Provide the [x, y] coordinate of the cell's center where the given text is located.  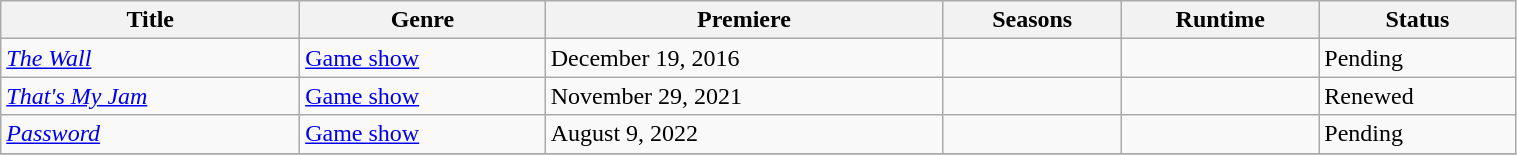
Status [1418, 20]
That's My Jam [150, 96]
August 9, 2022 [744, 134]
The Wall [150, 58]
Password [150, 134]
Premiere [744, 20]
Seasons [1032, 20]
Title [150, 20]
Genre [423, 20]
December 19, 2016 [744, 58]
Renewed [1418, 96]
November 29, 2021 [744, 96]
Runtime [1220, 20]
